For the text-containing cell, return its midpoint in [x, y] coordinate format. 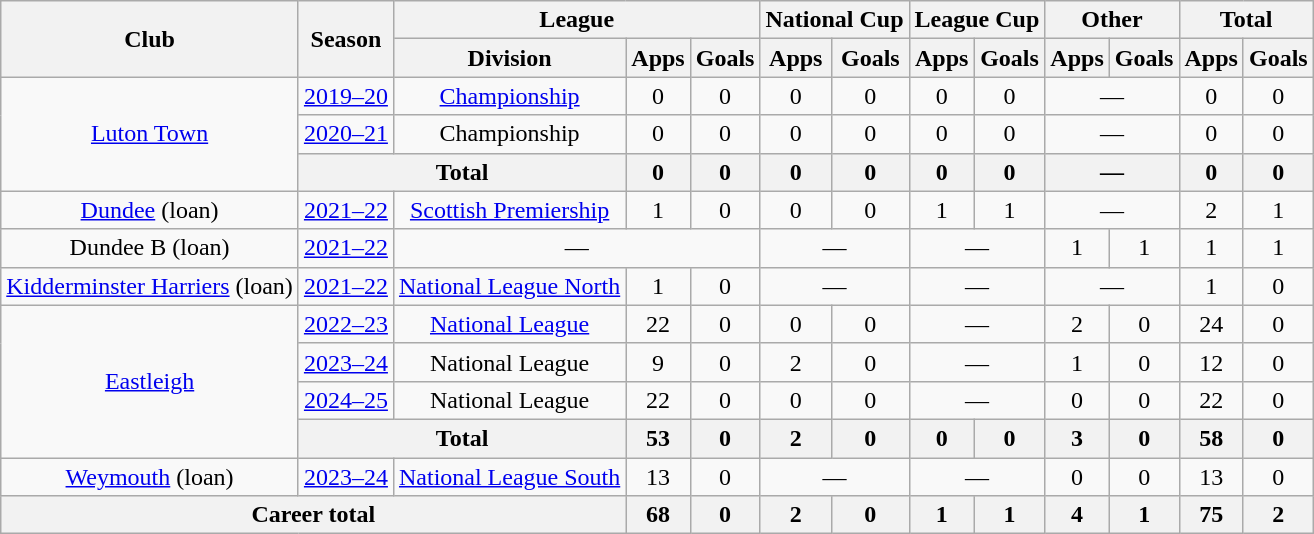
National Cup [834, 20]
National League North [509, 286]
Scottish Premiership [509, 210]
9 [658, 362]
Kidderminster Harriers (loan) [150, 286]
4 [1077, 515]
Division [509, 58]
Season [346, 39]
24 [1211, 324]
Dundee (loan) [150, 210]
2020–21 [346, 134]
Weymouth (loan) [150, 477]
2022–23 [346, 324]
National League South [509, 477]
Luton Town [150, 134]
League Cup [977, 20]
2024–25 [346, 400]
Eastleigh [150, 381]
75 [1211, 515]
53 [658, 438]
League [576, 20]
68 [658, 515]
3 [1077, 438]
Club [150, 39]
2019–20 [346, 96]
Other [1112, 20]
Career total [314, 515]
58 [1211, 438]
12 [1211, 362]
Dundee B (loan) [150, 248]
